Determine the (X, Y) coordinate at the center of the cell enclosing the given text.  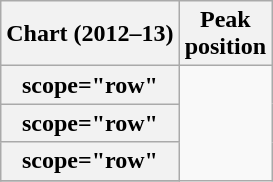
Chart (2012–13) (90, 34)
Peakposition (225, 34)
